Pinpoint the cell where the given text exists, returning its [X, Y] midpoint coordinate. 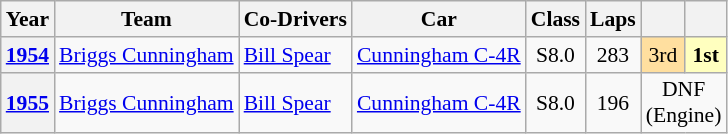
1954 [28, 55]
Co-Drivers [296, 19]
Class [556, 19]
DNF(Engine) [684, 102]
Laps [613, 19]
Team [146, 19]
Year [28, 19]
196 [613, 102]
283 [613, 55]
1st [706, 55]
3rd [663, 55]
Car [439, 19]
1955 [28, 102]
